Determine the (x, y) coordinate at the center of the cell enclosing the given text.  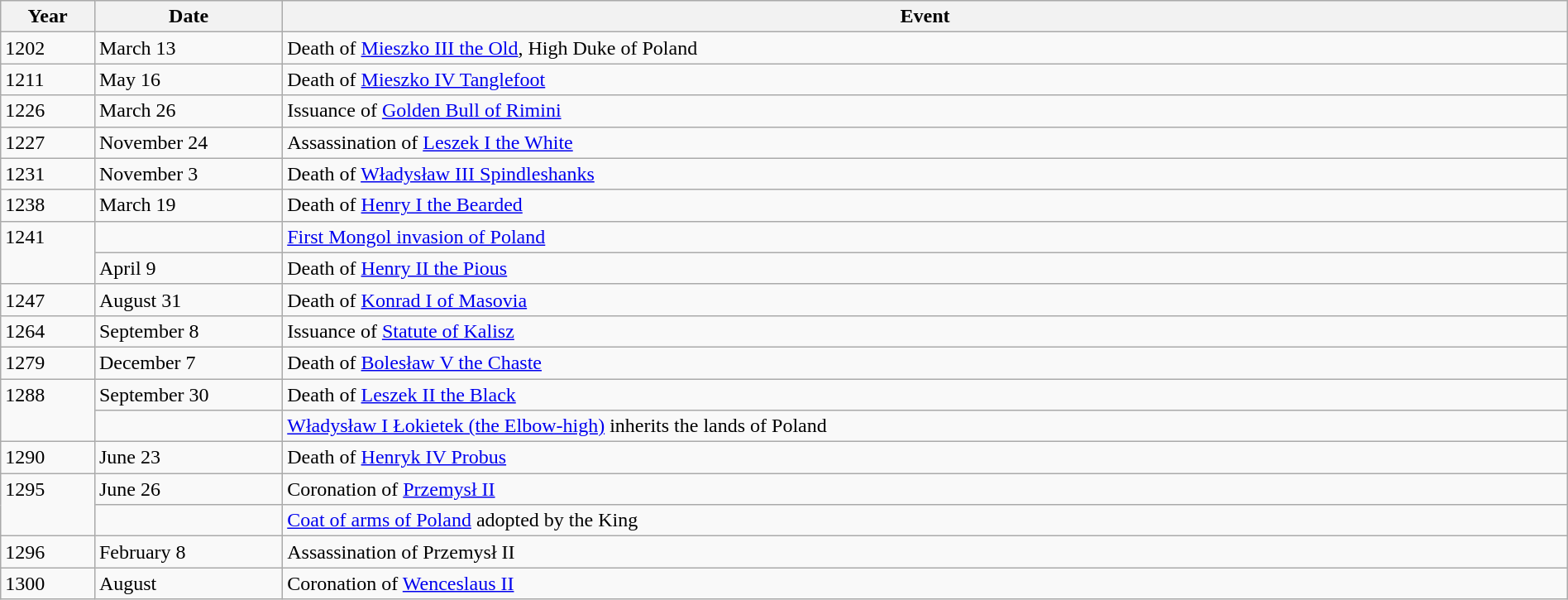
1295 (48, 505)
Issuance of Statute of Kalisz (925, 331)
Death of Henry II the Pious (925, 268)
May 16 (189, 79)
August (189, 583)
Coronation of Wenceslaus II (925, 583)
1202 (48, 48)
Death of Bolesław V the Chaste (925, 362)
Year (48, 17)
June 26 (189, 489)
June 23 (189, 458)
First Mongol invasion of Poland (925, 237)
Assassination of Przemysł II (925, 552)
August 31 (189, 300)
1211 (48, 79)
Death of Władysław III Spindleshanks (925, 174)
1238 (48, 205)
December 7 (189, 362)
Coat of arms of Poland adopted by the King (925, 521)
Event (925, 17)
March 13 (189, 48)
November 24 (189, 142)
Assassination of Leszek I the White (925, 142)
September 8 (189, 331)
1290 (48, 458)
1231 (48, 174)
1288 (48, 410)
Death of Mieszko III the Old, High Duke of Poland (925, 48)
February 8 (189, 552)
1247 (48, 300)
1279 (48, 362)
Coronation of Przemysł II (925, 489)
April 9 (189, 268)
Death of Henry I the Bearded (925, 205)
1296 (48, 552)
September 30 (189, 395)
1241 (48, 252)
1264 (48, 331)
Death of Konrad I of Masovia (925, 300)
March 26 (189, 111)
Issuance of Golden Bull of Rimini (925, 111)
Date (189, 17)
March 19 (189, 205)
Death of Leszek II the Black (925, 395)
Władysław I Łokietek (the Elbow-high) inherits the lands of Poland (925, 426)
Death of Henryk IV Probus (925, 458)
November 3 (189, 174)
1226 (48, 111)
1300 (48, 583)
1227 (48, 142)
Death of Mieszko IV Tanglefoot (925, 79)
